Find where the given text appears and provide that cell's center as (x, y) coordinate. 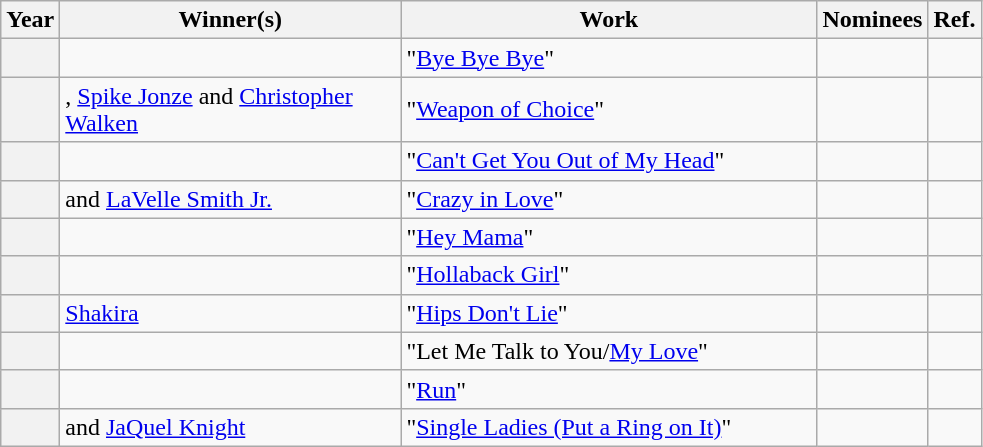
"Run" (609, 389)
"Can't Get You Out of My Head" (609, 161)
"Crazy in Love" (609, 199)
and LaVelle Smith Jr. (230, 199)
Ref. (954, 20)
"Bye Bye Bye" (609, 58)
Winner(s) (230, 20)
"Hollaback Girl" (609, 275)
Shakira (230, 313)
Nominees (872, 20)
"Hey Mama" (609, 237)
, Spike Jonze and Christopher Walken (230, 110)
"Weapon of Choice" (609, 110)
Work (609, 20)
"Let Me Talk to You/My Love" (609, 351)
Year (30, 20)
"Hips Don't Lie" (609, 313)
and JaQuel Knight (230, 427)
"Single Ladies (Put a Ring on It)" (609, 427)
